Provide the (X, Y) coordinate of the cell's center where the given text is located.  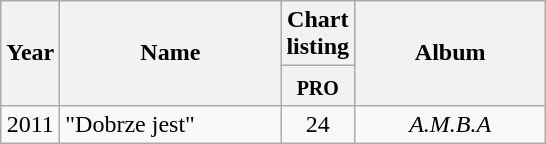
2011 (30, 125)
Chart listing (318, 34)
"Dobrze jest" (170, 125)
Year (30, 54)
PRO (318, 86)
Name (170, 54)
Album (450, 54)
A.M.B.A (450, 125)
24 (318, 125)
